Pinpoint the cell where the given text exists, returning its [X, Y] midpoint coordinate. 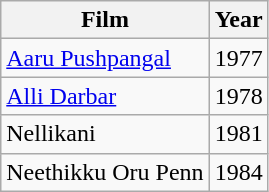
1977 [238, 58]
1984 [238, 172]
Year [238, 20]
Alli Darbar [105, 96]
Neethikku Oru Penn [105, 172]
1978 [238, 96]
Aaru Pushpangal [105, 58]
1981 [238, 134]
Nellikani [105, 134]
Film [105, 20]
